Return (x, y) of the center of cell containing provided text 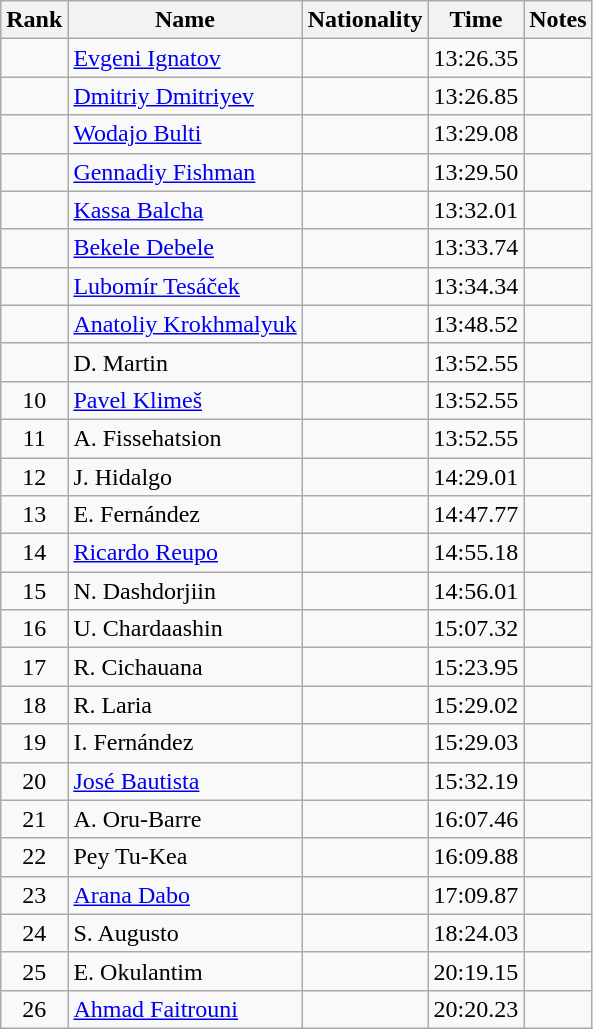
18 (34, 705)
Gennadiy Fishman (185, 172)
11 (34, 438)
Pavel Klimeš (185, 400)
Time (476, 20)
S. Augusto (185, 933)
15:23.95 (476, 667)
Ricardo Reupo (185, 553)
Nationality (365, 20)
24 (34, 933)
R. Laria (185, 705)
Name (185, 20)
N. Dashdorjiin (185, 591)
José Bautista (185, 781)
13:34.34 (476, 286)
13:33.74 (476, 248)
U. Chardaashin (185, 629)
16:09.88 (476, 857)
17:09.87 (476, 895)
Notes (558, 20)
10 (34, 400)
15 (34, 591)
J. Hidalgo (185, 477)
15:29.03 (476, 743)
Kassa Balcha (185, 210)
21 (34, 819)
I. Fernández (185, 743)
Arana Dabo (185, 895)
A. Oru-Barre (185, 819)
14:29.01 (476, 477)
Anatoliy Krokhmalyuk (185, 324)
13:48.52 (476, 324)
14:55.18 (476, 553)
14:47.77 (476, 515)
13 (34, 515)
13:32.01 (476, 210)
E. Fernández (185, 515)
R. Cichauana (185, 667)
18:24.03 (476, 933)
17 (34, 667)
14:56.01 (476, 591)
15:32.19 (476, 781)
Evgeni Ignatov (185, 58)
20:20.23 (476, 1009)
19 (34, 743)
25 (34, 971)
Ahmad Faitrouni (185, 1009)
13:29.08 (476, 134)
A. Fissehatsion (185, 438)
13:26.85 (476, 96)
13:26.35 (476, 58)
20:19.15 (476, 971)
26 (34, 1009)
23 (34, 895)
20 (34, 781)
16 (34, 629)
16:07.46 (476, 819)
Pey Tu-Kea (185, 857)
22 (34, 857)
Wodajo Bulti (185, 134)
14 (34, 553)
Dmitriy Dmitriyev (185, 96)
15:07.32 (476, 629)
Lubomír Tesáček (185, 286)
E. Okulantim (185, 971)
Bekele Debele (185, 248)
D. Martin (185, 362)
13:29.50 (476, 172)
15:29.02 (476, 705)
Rank (34, 20)
12 (34, 477)
